Output the [X, Y] coordinate of the center of the cell containing the given text.  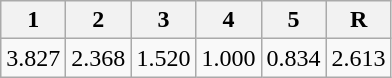
3 [164, 20]
4 [228, 20]
2.368 [98, 58]
3.827 [34, 58]
1.000 [228, 58]
R [358, 20]
5 [294, 20]
2 [98, 20]
1 [34, 20]
0.834 [294, 58]
2.613 [358, 58]
1.520 [164, 58]
